Pinpoint the cell where the given text exists, returning its [X, Y] midpoint coordinate. 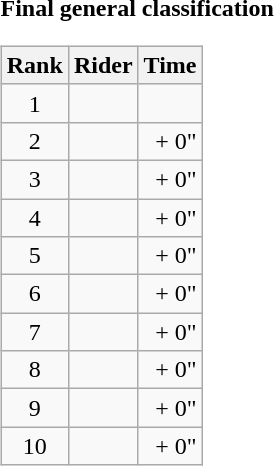
9 [34, 408]
Rank [34, 65]
2 [34, 141]
5 [34, 256]
8 [34, 370]
3 [34, 179]
6 [34, 294]
4 [34, 217]
1 [34, 103]
Rider [103, 65]
Time [170, 65]
10 [34, 446]
7 [34, 332]
